Scan for the cell matching the given text and deliver its (x, y) coordinate at center. 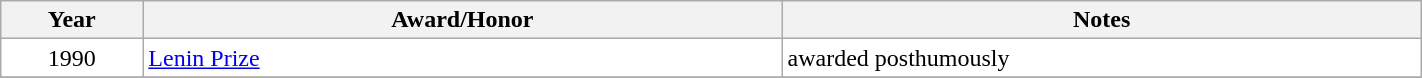
Award/Honor (462, 20)
Lenin Prize (462, 58)
awarded posthumously (1102, 58)
1990 (72, 58)
Year (72, 20)
Notes (1102, 20)
